Pinpoint the cell where the given text exists, returning its (X, Y) midpoint coordinate. 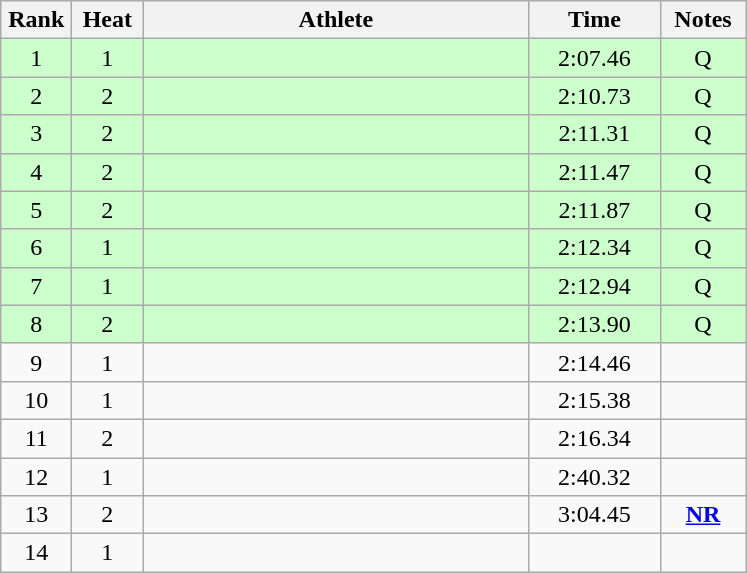
12 (36, 477)
Athlete (336, 20)
NR (703, 515)
3 (36, 134)
2:11.47 (594, 172)
6 (36, 248)
2:16.34 (594, 438)
9 (36, 362)
7 (36, 286)
2:10.73 (594, 96)
3:04.45 (594, 515)
2:11.31 (594, 134)
2:14.46 (594, 362)
4 (36, 172)
8 (36, 324)
2:13.90 (594, 324)
2:12.34 (594, 248)
13 (36, 515)
11 (36, 438)
2:40.32 (594, 477)
2:12.94 (594, 286)
5 (36, 210)
Notes (703, 20)
Heat (108, 20)
14 (36, 553)
2:11.87 (594, 210)
2:07.46 (594, 58)
Rank (36, 20)
Time (594, 20)
10 (36, 400)
2:15.38 (594, 400)
